Scan for the cell matching the given text and deliver its [x, y] coordinate at center. 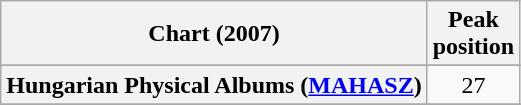
27 [473, 85]
Peakposition [473, 34]
Hungarian Physical Albums (MAHASZ) [214, 85]
Chart (2007) [214, 34]
